Extract the [x, y] coordinate from the center of the cell holding the provided text.  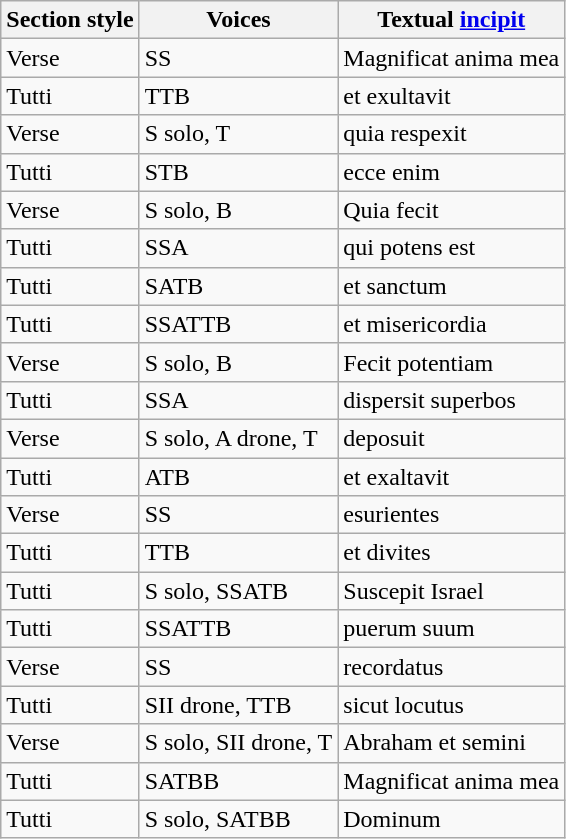
S solo, SII drone, T [238, 743]
Textual incipit [452, 20]
esurientes [452, 515]
S solo, A drone, T [238, 438]
et misericordia [452, 324]
S solo, SATBB [238, 819]
SII drone, TTB [238, 705]
Fecit potentiam [452, 362]
recordatus [452, 667]
Abraham et semini [452, 743]
SATBB [238, 781]
Dominum [452, 819]
puerum suum [452, 629]
STB [238, 172]
Section style [70, 20]
et divites [452, 553]
et exultavit [452, 96]
quia respexit [452, 134]
S solo, T [238, 134]
Quia fecit [452, 210]
SATB [238, 286]
Voices [238, 20]
Suscepit Israel [452, 591]
deposuit [452, 438]
sicut locutus [452, 705]
qui potens est [452, 248]
et sanctum [452, 286]
S solo, SSATB [238, 591]
ATB [238, 477]
et exaltavit [452, 477]
ecce enim [452, 172]
dispersit superbos [452, 400]
